Detect which cell encompasses the target text, then output its (x, y) center coordinate. 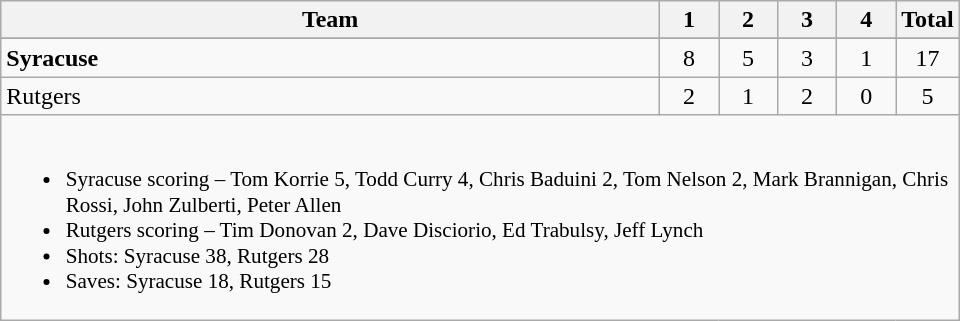
17 (928, 58)
0 (866, 96)
8 (688, 58)
Team (330, 20)
4 (866, 20)
Rutgers (330, 96)
Total (928, 20)
Syracuse (330, 58)
